From the cell containing the given text, extract its center point as (x, y) coordinate. 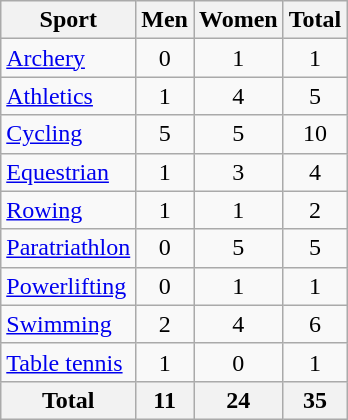
24 (239, 400)
Paratriathlon (68, 248)
3 (239, 172)
Cycling (68, 134)
Women (239, 20)
Sport (68, 20)
6 (315, 324)
Archery (68, 58)
Swimming (68, 324)
10 (315, 134)
Table tennis (68, 362)
Powerlifting (68, 286)
11 (165, 400)
35 (315, 400)
Athletics (68, 96)
Equestrian (68, 172)
Rowing (68, 210)
Men (165, 20)
